Extract the [X, Y] coordinate from the center of the cell holding the provided text.  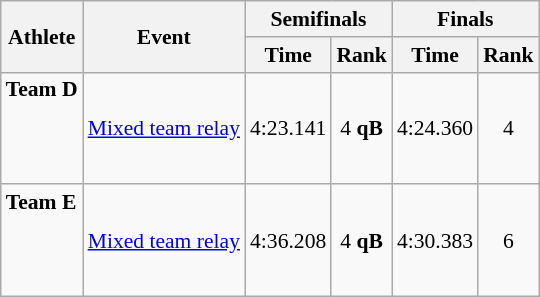
Athlete [42, 36]
4 [508, 128]
4:30.383 [435, 241]
Team D [42, 128]
Team E [42, 241]
4:23.141 [288, 128]
6 [508, 241]
Finals [466, 19]
Semifinals [318, 19]
Event [164, 36]
4:36.208 [288, 241]
4:24.360 [435, 128]
